Locate the cell with the specified text and output its (X, Y) center coordinate. 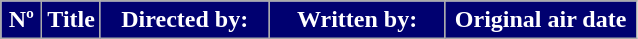
Title (72, 20)
Original air date (540, 20)
Nº (22, 20)
Directed by: (184, 20)
Written by: (357, 20)
